Determine the [x, y] coordinate at the center of the cell enclosing the given text.  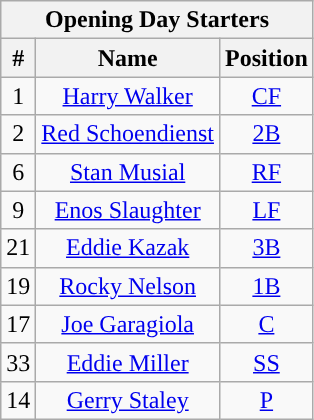
# [18, 58]
3B [267, 248]
Name [128, 58]
C [267, 324]
Opening Day Starters [158, 20]
33 [18, 362]
Position [267, 58]
17 [18, 324]
6 [18, 172]
Joe Garagiola [128, 324]
Enos Slaughter [128, 210]
Harry Walker [128, 96]
CF [267, 96]
2 [18, 134]
1 [18, 96]
2B [267, 134]
SS [267, 362]
14 [18, 400]
Stan Musial [128, 172]
1B [267, 286]
Rocky Nelson [128, 286]
9 [18, 210]
19 [18, 286]
Eddie Miller [128, 362]
Red Schoendienst [128, 134]
RF [267, 172]
21 [18, 248]
LF [267, 210]
Gerry Staley [128, 400]
Eddie Kazak [128, 248]
P [267, 400]
